Return the [X, Y] coordinate for the center point of the cell that contains the specified text.  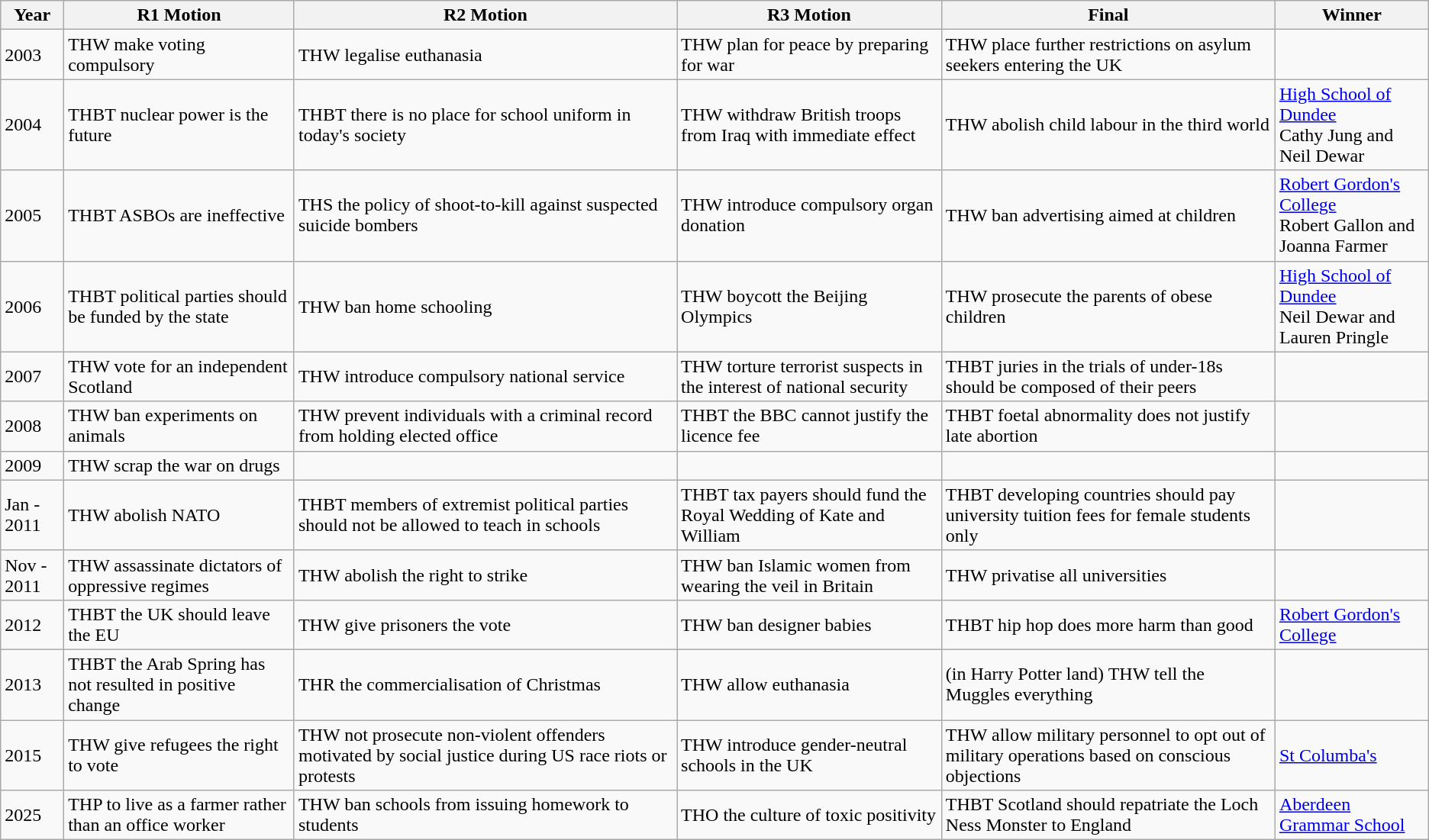
THBT political parties should be funded by the state [179, 307]
THBT foetal abnormality does not justify late abortion [1108, 426]
THW torture terrorist suspects in the interest of national security [809, 377]
Nov - 2011 [32, 575]
2008 [32, 426]
THBT juries in the trials of under-18s should be composed of their peers [1108, 377]
THBT ASBOs are ineffective [179, 215]
THW withdraw British troops from Iraq with immediate effect [809, 125]
THW abolish child labour in the third world [1108, 125]
THBT nuclear power is the future [179, 125]
THW allow euthanasia [809, 684]
THW place further restrictions on asylum seekers entering the UK [1108, 55]
THW not prosecute non-violent offenders motivated by social justice during US race riots or protests [485, 755]
THW abolish NATO [179, 515]
2004 [32, 125]
THW ban schools from issuing homework to students [485, 815]
2006 [32, 307]
2007 [32, 377]
2015 [32, 755]
THW ban Islamic women from wearing the veil in Britain [809, 575]
Jan - 2011 [32, 515]
THBT there is no place for school uniform in today's society [485, 125]
THW privatise all universities [1108, 575]
THW prevent individuals with a criminal record from holding elected office [485, 426]
THW give prisoners the vote [485, 624]
THW legalise euthanasia [485, 55]
THW introduce gender-neutral schools in the UK [809, 755]
THBT the Arab Spring has not resulted in positive change [179, 684]
R1 Motion [179, 15]
2003 [32, 55]
2005 [32, 215]
Final [1108, 15]
THW boycott the Beijing Olympics [809, 307]
THBT the UK should leave the EU [179, 624]
THW ban advertising aimed at children [1108, 215]
THW prosecute the parents of obese children [1108, 307]
THW ban experiments on animals [179, 426]
R3 Motion [809, 15]
Aberdeen Grammar School [1351, 815]
St Columba's [1351, 755]
THP to live as a farmer rather than an office worker [179, 815]
THS the policy of shoot-to-kill against suspected suicide bombers [485, 215]
THW assassinate dictators of oppressive regimes [179, 575]
THBT hip hop does more harm than good [1108, 624]
(in Harry Potter land) THW tell the Muggles everything [1108, 684]
THW ban designer babies [809, 624]
THO the culture of toxic positivity [809, 815]
THW allow military personnel to opt out of military operations based on conscious objections [1108, 755]
THBT Scotland should repatriate the Loch Ness Monster to England [1108, 815]
THR the commercialisation of Christmas [485, 684]
THW introduce compulsory organ donation [809, 215]
THW vote for an independent Scotland [179, 377]
THW abolish the right to strike [485, 575]
THW scrap the war on drugs [179, 465]
High School of DundeeNeil Dewar and Lauren Pringle [1351, 307]
2012 [32, 624]
2013 [32, 684]
Robert Gordon's College [1351, 624]
R2 Motion [485, 15]
Robert Gordon's CollegeRobert Gallon and Joanna Farmer [1351, 215]
THW ban home schooling [485, 307]
THW make voting compulsory [179, 55]
High School of DundeeCathy Jung and Neil Dewar [1351, 125]
2025 [32, 815]
THBT developing countries should pay university tuition fees for female students only [1108, 515]
Winner [1351, 15]
THBT members of extremist political parties should not be allowed to teach in schools [485, 515]
2009 [32, 465]
THBT tax payers should fund the Royal Wedding of Kate and William [809, 515]
THW give refugees the right to vote [179, 755]
THBT the BBC cannot justify the licence fee [809, 426]
THW introduce compulsory national service [485, 377]
Year [32, 15]
THW plan for peace by preparing for war [809, 55]
